Return [X, Y] of the center of cell containing provided text 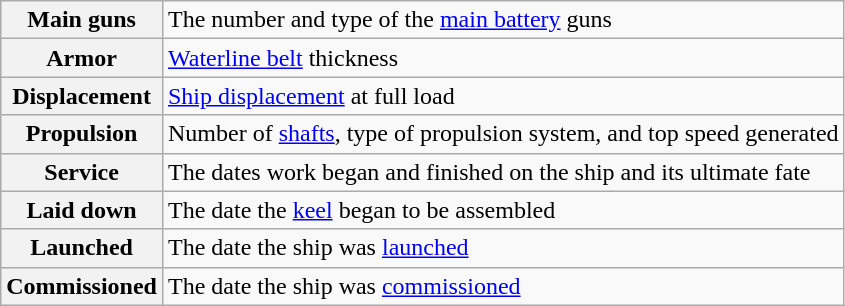
Armor [82, 58]
The date the ship was launched [503, 248]
Ship displacement at full load [503, 96]
Service [82, 172]
Number of shafts, type of propulsion system, and top speed generated [503, 134]
Displacement [82, 96]
Propulsion [82, 134]
Laid down [82, 210]
The date the ship was commissioned [503, 286]
The number and type of the main battery guns [503, 20]
Waterline belt thickness [503, 58]
Commissioned [82, 286]
The date the keel began to be assembled [503, 210]
Main guns [82, 20]
Launched [82, 248]
The dates work began and finished on the ship and its ultimate fate [503, 172]
